Return the [X, Y] coordinate for the center point of the cell that contains the specified text.  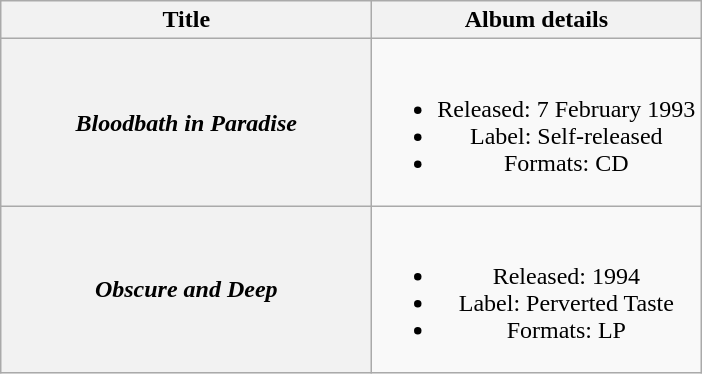
Title [186, 20]
Bloodbath in Paradise [186, 122]
Released: 7 February 1993Label: Self-releasedFormats: CD [536, 122]
Album details [536, 20]
Obscure and Deep [186, 290]
Released: 1994Label: Perverted TasteFormats: LP [536, 290]
